Return [X, Y] of the center of cell containing provided text 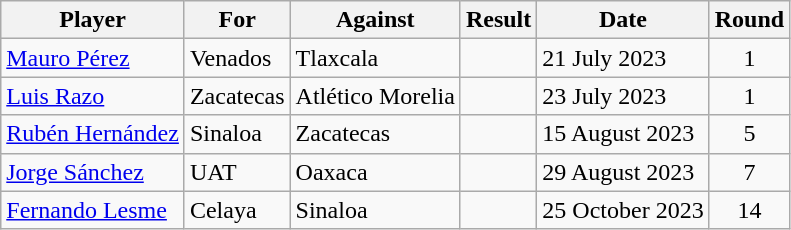
Rubén Hernández [93, 134]
23 July 2023 [623, 96]
Celaya [237, 210]
Round [749, 20]
Oaxaca [375, 172]
UAT [237, 172]
5 [749, 134]
Result [498, 20]
Against [375, 20]
Atlético Morelia [375, 96]
Date [623, 20]
Mauro Pérez [93, 58]
14 [749, 210]
Tlaxcala [375, 58]
29 August 2023 [623, 172]
21 July 2023 [623, 58]
Fernando Lesme [93, 210]
15 August 2023 [623, 134]
Venados [237, 58]
For [237, 20]
Luis Razo [93, 96]
7 [749, 172]
Jorge Sánchez [93, 172]
25 October 2023 [623, 210]
Player [93, 20]
